Determine the [X, Y] coordinate at the center of the cell enclosing the given text.  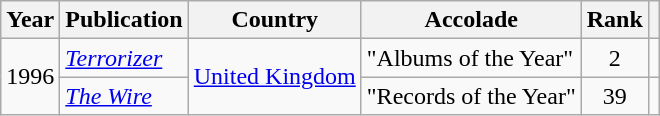
39 [614, 96]
Rank [614, 20]
2 [614, 58]
"Albums of the Year" [471, 58]
Year [30, 20]
Terrorizer [124, 58]
1996 [30, 77]
"Records of the Year" [471, 96]
Publication [124, 20]
Accolade [471, 20]
Country [274, 20]
United Kingdom [274, 77]
The Wire [124, 96]
